Return [X, Y] of the center of cell containing provided text 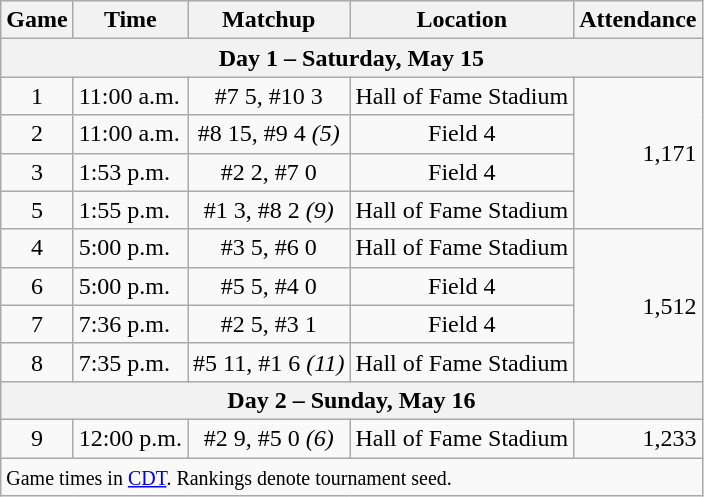
Day 1 – Saturday, May 15 [352, 58]
1:55 p.m. [130, 210]
Game times in CDT. Rankings denote tournament seed. [352, 477]
7:36 p.m. [130, 324]
#1 3, #8 2 (9) [269, 210]
2 [37, 134]
7:35 p.m. [130, 362]
3 [37, 172]
#5 5, #4 0 [269, 286]
#7 5, #10 3 [269, 96]
1 [37, 96]
12:00 p.m. [130, 438]
#5 11, #1 6 (11) [269, 362]
5 [37, 210]
4 [37, 248]
1,171 [638, 153]
1,233 [638, 438]
#2 2, #7 0 [269, 172]
9 [37, 438]
Matchup [269, 20]
#3 5, #6 0 [269, 248]
#8 15, #9 4 (5) [269, 134]
8 [37, 362]
6 [37, 286]
Location [462, 20]
#2 5, #3 1 [269, 324]
Time [130, 20]
#2 9, #5 0 (6) [269, 438]
Day 2 – Sunday, May 16 [352, 400]
Attendance [638, 20]
7 [37, 324]
1,512 [638, 305]
1:53 p.m. [130, 172]
Game [37, 20]
